From the cell containing the given text, extract its center point as (x, y) coordinate. 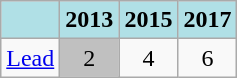
2017 (208, 20)
2013 (90, 20)
2015 (148, 20)
2 (90, 58)
Lead (30, 58)
6 (208, 58)
4 (148, 58)
